Find where the given text appears and provide that cell's center as [X, Y] coordinate. 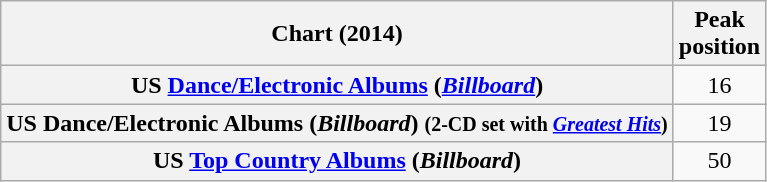
Peakposition [719, 34]
50 [719, 161]
19 [719, 123]
US Dance/Electronic Albums (Billboard) (2-CD set with Greatest Hits) [338, 123]
US Dance/Electronic Albums (Billboard) [338, 85]
16 [719, 85]
Chart (2014) [338, 34]
US Top Country Albums (Billboard) [338, 161]
